Pinpoint the cell where the given text exists, returning its [X, Y] midpoint coordinate. 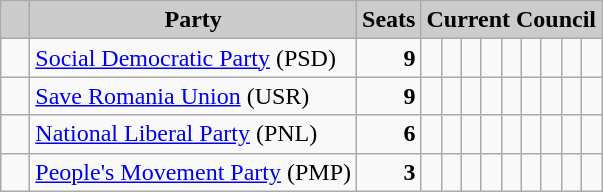
People's Movement Party (PMP) [194, 172]
National Liberal Party (PNL) [194, 134]
Social Democratic Party (PSD) [194, 58]
3 [389, 172]
Save Romania Union (USR) [194, 96]
Seats [389, 20]
6 [389, 134]
Party [194, 20]
Current Council [512, 20]
